Return the (x, y) coordinate for the center point of the cell that contains the specified text.  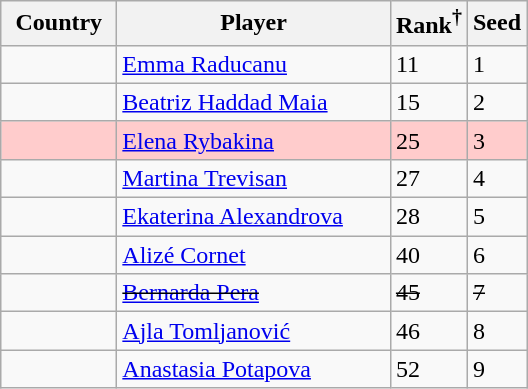
Elena Rybakina (254, 140)
Anastasia Potapova (254, 369)
Player (254, 24)
45 (428, 293)
7 (496, 293)
15 (428, 102)
9 (496, 369)
Ekaterina Alexandrova (254, 217)
11 (428, 64)
5 (496, 217)
4 (496, 178)
40 (428, 255)
6 (496, 255)
Beatriz Haddad Maia (254, 102)
28 (428, 217)
8 (496, 331)
Rank† (428, 24)
52 (428, 369)
Bernarda Pera (254, 293)
2 (496, 102)
Country (59, 24)
1 (496, 64)
27 (428, 178)
Alizé Cornet (254, 255)
Martina Trevisan (254, 178)
25 (428, 140)
3 (496, 140)
Seed (496, 24)
Emma Raducanu (254, 64)
46 (428, 331)
Ajla Tomljanović (254, 331)
